Locate the cell with the specified text and output its [x, y] center coordinate. 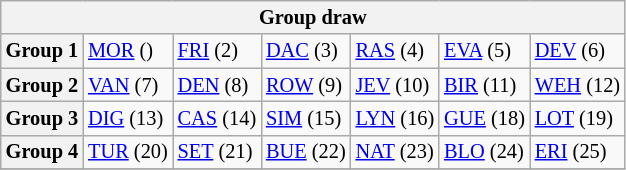
LOT (19) [578, 118]
GUE (18) [484, 118]
CAS (14) [217, 118]
RAS (4) [396, 51]
DEN (8) [217, 85]
Group 2 [42, 85]
VAN (7) [128, 85]
SIM (15) [306, 118]
DIG (13) [128, 118]
LYN (16) [396, 118]
Group 4 [42, 152]
ROW (9) [306, 85]
BLO (24) [484, 152]
MOR () [128, 51]
DAC (3) [306, 51]
Group draw [313, 17]
Group 3 [42, 118]
Group 1 [42, 51]
EVA (5) [484, 51]
TUR (20) [128, 152]
FRI (2) [217, 51]
WEH (12) [578, 85]
BUE (22) [306, 152]
BIR (11) [484, 85]
NAT (23) [396, 152]
JEV (10) [396, 85]
ERI (25) [578, 152]
SET (21) [217, 152]
DEV (6) [578, 51]
